Output the (x, y) coordinate of the center of the cell containing the given text.  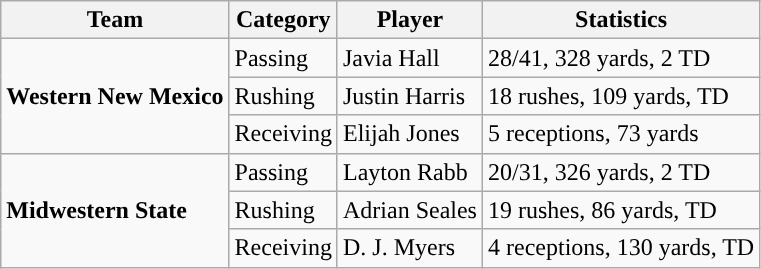
Western New Mexico (115, 96)
Layton Rabb (410, 172)
Javia Hall (410, 58)
18 rushes, 109 yards, TD (620, 96)
Midwestern State (115, 210)
D. J. Myers (410, 248)
Justin Harris (410, 96)
Adrian Seales (410, 210)
Player (410, 20)
20/31, 326 yards, 2 TD (620, 172)
Statistics (620, 20)
28/41, 328 yards, 2 TD (620, 58)
5 receptions, 73 yards (620, 134)
19 rushes, 86 yards, TD (620, 210)
4 receptions, 130 yards, TD (620, 248)
Category (283, 20)
Team (115, 20)
Elijah Jones (410, 134)
